Search for the cell housing the specified text and yield its [x, y] center coordinate. 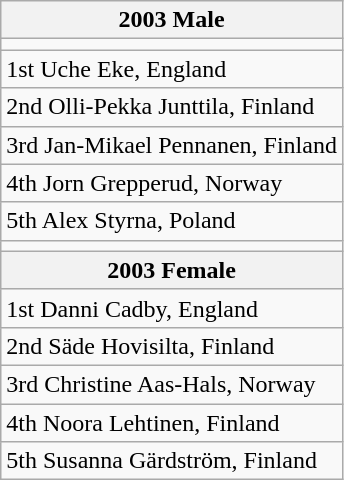
5th Susanna Gärdström, Finland [172, 461]
2nd Olli-Pekka Junttila, Finland [172, 107]
4th Noora Lehtinen, Finland [172, 423]
1st Uche Eke, England [172, 69]
3rd Jan-Mikael Pennanen, Finland [172, 145]
5th Alex Styrna, Poland [172, 221]
1st Danni Cadby, England [172, 308]
4th Jorn Grepperud, Norway [172, 183]
2003 Male [172, 20]
2003 Female [172, 270]
3rd Christine Aas-Hals, Norway [172, 384]
2nd Säde Hovisilta, Finland [172, 346]
